Capture the cell that displays the provided text and extract its (x, y) central coordinate. 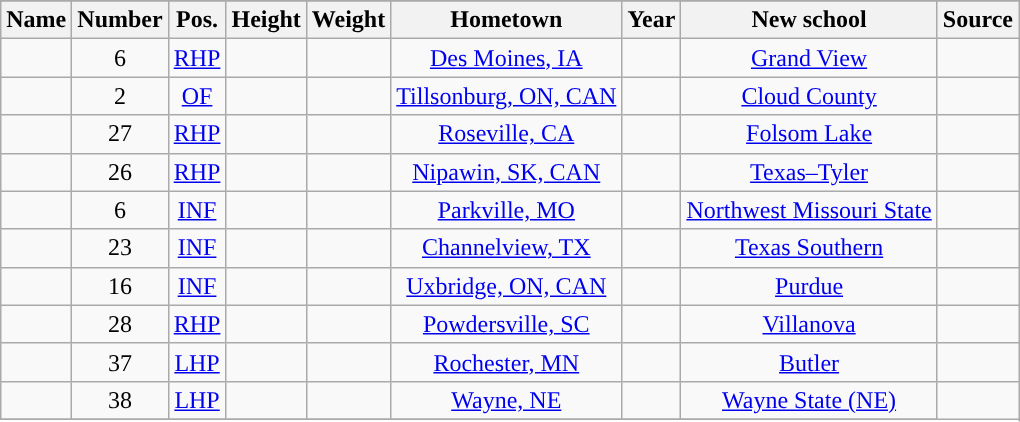
Number (120, 20)
Parkville, MO (506, 210)
Source (978, 20)
37 (120, 362)
38 (120, 400)
Butler (809, 362)
Rochester, MN (506, 362)
Wayne, NE (506, 400)
Powdersville, SC (506, 324)
Pos. (197, 20)
Wayne State (NE) (809, 400)
Northwest Missouri State (809, 210)
Weight (348, 20)
Nipawin, SK, CAN (506, 172)
Purdue (809, 286)
New school (809, 20)
Villanova (809, 324)
Roseville, CA (506, 134)
Name (36, 20)
26 (120, 172)
Year (652, 20)
Channelview, TX (506, 248)
Uxbridge, ON, CAN (506, 286)
28 (120, 324)
Tillsonburg, ON, CAN (506, 96)
Grand View (809, 58)
Des Moines, IA (506, 58)
2 (120, 96)
Texas–Tyler (809, 172)
27 (120, 134)
16 (120, 286)
Height (266, 20)
Hometown (506, 20)
Texas Southern (809, 248)
23 (120, 248)
OF (197, 96)
Folsom Lake (809, 134)
Cloud County (809, 96)
